Pinpoint the cell where the given text exists, returning its (X, Y) midpoint coordinate. 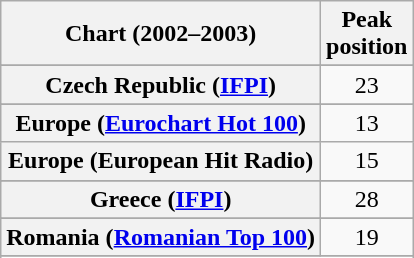
Chart (2002–2003) (161, 34)
23 (367, 85)
Greece (IFPI) (161, 199)
15 (367, 161)
19 (367, 237)
Europe (European Hit Radio) (161, 161)
Europe (Eurochart Hot 100) (161, 123)
28 (367, 199)
Peakposition (367, 34)
Romania (Romanian Top 100) (161, 237)
13 (367, 123)
Czech Republic (IFPI) (161, 85)
